Return the (X, Y) coordinate for the center point of the cell that contains the specified text.  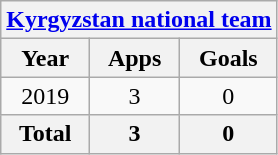
Total (46, 134)
Goals (229, 58)
Kyrgyzstan national team (139, 20)
Year (46, 58)
2019 (46, 96)
Apps (135, 58)
